Pinpoint the cell where the given text exists, returning its [x, y] midpoint coordinate. 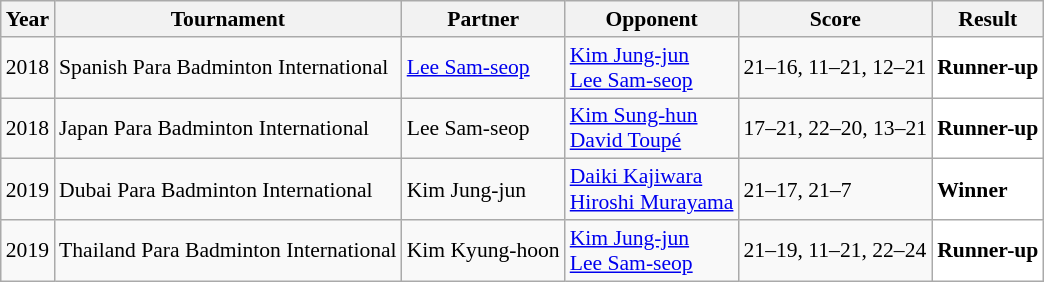
Japan Para Badminton International [228, 128]
21–16, 11–21, 12–21 [835, 68]
Dubai Para Badminton International [228, 190]
17–21, 22–20, 13–21 [835, 128]
Result [988, 19]
21–19, 11–21, 22–24 [835, 250]
Opponent [652, 19]
Daiki Kajiwara Hiroshi Murayama [652, 190]
Kim Kyung-hoon [484, 250]
Thailand Para Badminton International [228, 250]
Winner [988, 190]
Year [28, 19]
Tournament [228, 19]
Spanish Para Badminton International [228, 68]
Partner [484, 19]
Kim Jung-jun [484, 190]
Score [835, 19]
21–17, 21–7 [835, 190]
Kim Sung-hun David Toupé [652, 128]
